Pinpoint the cell where the given text exists, returning its (x, y) midpoint coordinate. 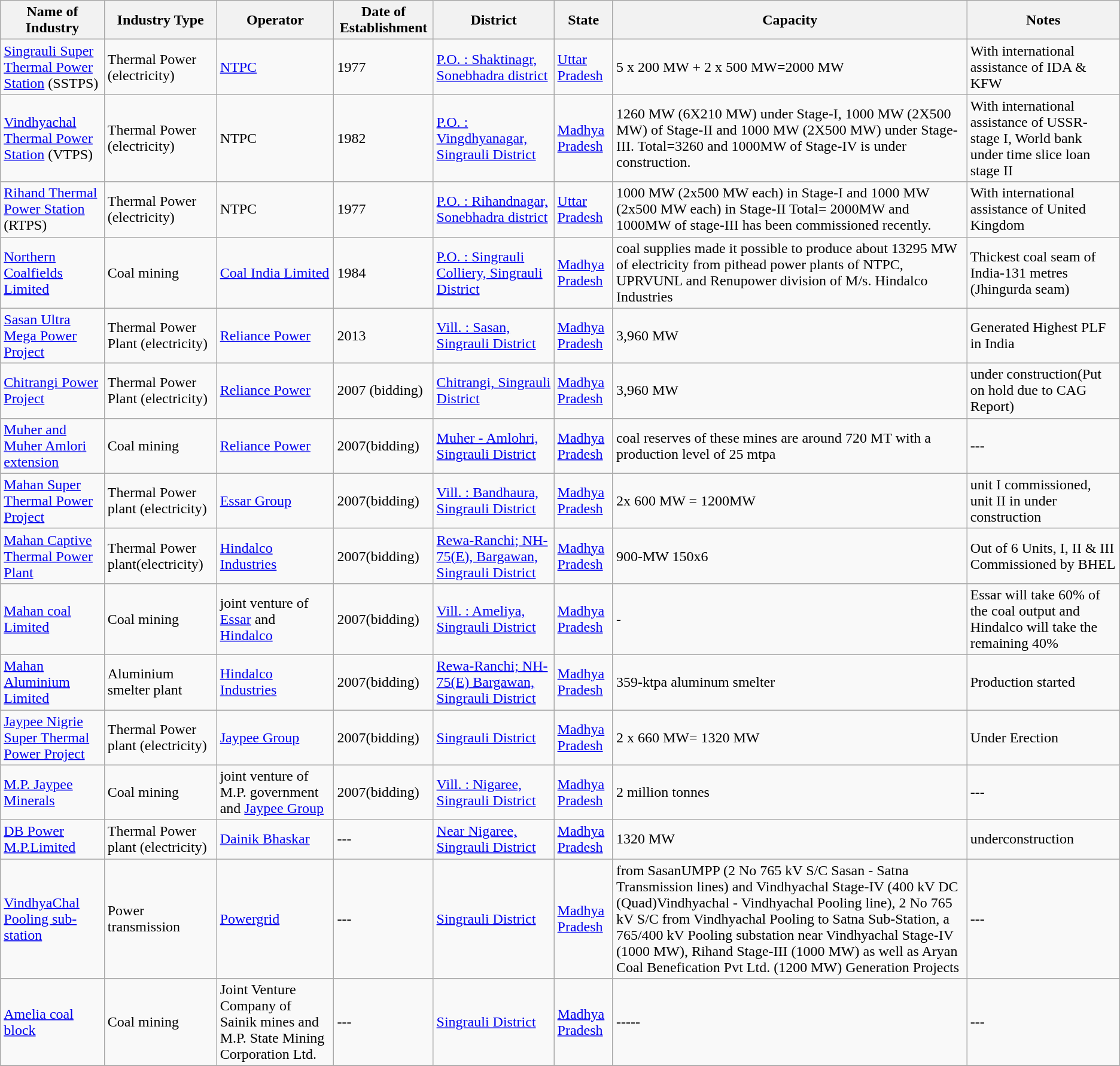
Generated Highest PLF in India (1043, 336)
2 million tonnes (790, 793)
Name of Industry (53, 20)
under construction(Put on hold due to CAG Report) (1043, 391)
Industry Type (160, 20)
Aluminium smelter plant (160, 682)
Muher and Muher Amlori extension (53, 446)
With international assistance of USSR-stage I, World bank under time slice loan stage II (1043, 138)
Vill. : Ameliya, Singrauli District (494, 619)
Singrauli Super Thermal Power Station (SSTPS) (53, 67)
State (583, 20)
Chitrangi Power Project (53, 391)
Northern Coalfields Limited (53, 273)
Mahan Captive Thermal Power Plant (53, 556)
P.O. : Shaktinagr, Sonebhadra district (494, 67)
2x 600 MW = 1200MW (790, 501)
underconstruction (1043, 840)
5 x 200 MW + 2 x 500 MW=2000 MW (790, 67)
Thermal Power plant(electricity) (160, 556)
Under Erection (1043, 737)
Operator (275, 20)
With international assistance of United Kingdom (1043, 209)
Capacity (790, 20)
DB Power M.P.Limited (53, 840)
Rewa-Ranchi; NH-75(E), Bargawan, Singrauli District (494, 556)
900-MW 150x6 (790, 556)
unit I commissioned, unit II in under construction (1043, 501)
Out of 6 Units, I, II & III Commissioned by BHEL (1043, 556)
1984 (384, 273)
Vill. : Bandhaura, Singrauli District (494, 501)
Joint Venture Company of Sainik mines and M.P. State Mining Corporation Ltd. (275, 1022)
M.P. Jaypee Minerals (53, 793)
2007 (bidding) (384, 391)
Mahan coal Limited (53, 619)
District (494, 20)
Production started (1043, 682)
VindhyaChal Pooling sub-station (53, 919)
1320 MW (790, 840)
Vindhyachal Thermal Power Station (VTPS) (53, 138)
With international assistance of IDA & KFW (1043, 67)
Jaypee Nigrie Super Thermal Power Project (53, 737)
Muher - Amlohri, Singrauli District (494, 446)
Amelia coal block (53, 1022)
2013 (384, 336)
Essar Group (275, 501)
Power transmission (160, 919)
Powergrid (275, 919)
Chitrangi, Singrauli District (494, 391)
P.O. : Vingdhyanagar, Singrauli District (494, 138)
joint venture of Essar and Hindalco (275, 619)
P.O. : Rihandnagar, Sonebhadra district (494, 209)
Vill. : Sasan, Singrauli District (494, 336)
Mahan Super Thermal Power Project (53, 501)
Thickest coal seam of India-131 metres (Jhingurda seam) (1043, 273)
Rewa-Ranchi; NH-75(E) Bargawan, Singrauli District (494, 682)
Vill. : Nigaree, Singrauli District (494, 793)
----- (790, 1022)
1982 (384, 138)
Sasan Ultra Mega Power Project (53, 336)
Jaypee Group (275, 737)
- (790, 619)
Rihand Thermal Power Station (RTPS) (53, 209)
1000 MW (2x500 MW each) in Stage-I and 1000 MW (2x500 MW each) in Stage-II Total= 2000MW and 1000MW of stage-III has been commissioned recently. (790, 209)
Essar will take 60% of the coal output and Hindalco will take the remaining 40% (1043, 619)
Date of Establishment (384, 20)
Mahan Aluminium Limited (53, 682)
coal reserves of these mines are around 720 MT with a production level of 25 mtpa (790, 446)
P.O. : Singrauli Colliery, Singrauli District (494, 273)
Coal India Limited (275, 273)
359-ktpa aluminum smelter (790, 682)
Near Nigaree, Singrauli District (494, 840)
joint venture of M.P. government and Jaypee Group (275, 793)
Notes (1043, 20)
2 x 660 MW= 1320 MW (790, 737)
Dainik Bhaskar (275, 840)
